Extract the (X, Y) coordinate from the center of the cell holding the provided text.  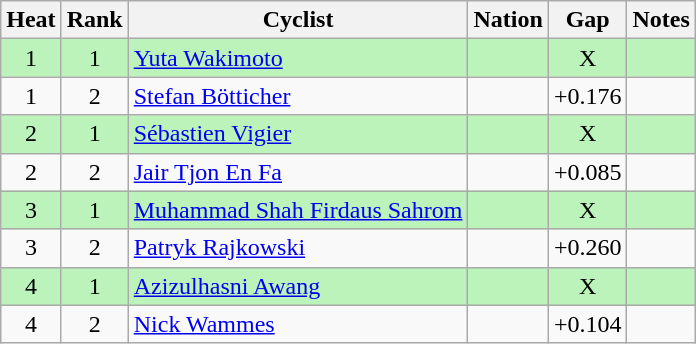
Nation (508, 20)
+0.085 (588, 172)
Notes (661, 20)
Azizulhasni Awang (298, 286)
Sébastien Vigier (298, 134)
Cyclist (298, 20)
Yuta Wakimoto (298, 58)
Patryk Rajkowski (298, 248)
Jair Tjon En Fa (298, 172)
Muhammad Shah Firdaus Sahrom (298, 210)
Rank (94, 20)
+0.260 (588, 248)
Nick Wammes (298, 324)
Stefan Bötticher (298, 96)
Gap (588, 20)
Heat (31, 20)
+0.104 (588, 324)
+0.176 (588, 96)
